Detect which cell encompasses the target text, then output its (X, Y) center coordinate. 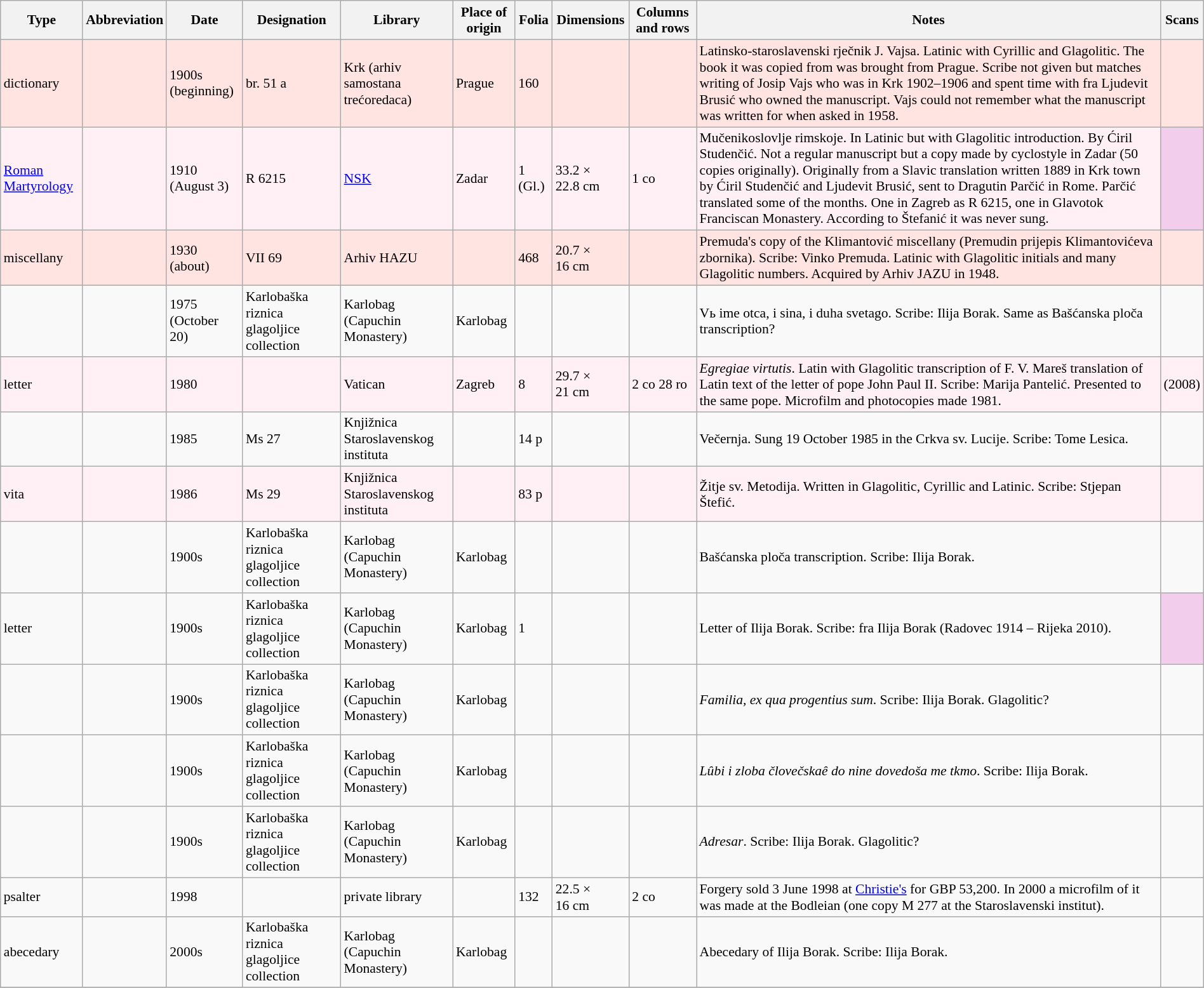
NSK (396, 179)
Večernja. Sung 19 October 1985 in the Crkva sv. Lucije. Scribe: Tome Lesica. (928, 439)
(2008) (1182, 385)
2 co (662, 897)
Adresar. Scribe: Ilija Borak. Glagolitic? (928, 842)
abecedary (42, 952)
8 (533, 385)
Krk (arhiv samostana trećoredaca) (396, 83)
Place of origin (484, 20)
Vь ime otca, i sina, i duha svetago. Scribe: Ilija Borak. Same as Bašćanska ploča transcription? (928, 321)
R 6215 (292, 179)
br. 51 a (292, 83)
1930 (about) (204, 258)
468 (533, 258)
1985 (204, 439)
2 co 28 ro (662, 385)
1980 (204, 385)
1 (Gl.) (533, 179)
Prague (484, 83)
dictionary (42, 83)
1998 (204, 897)
Lûbi i zloba človečskaê do nine dovedoša me tkmo. Scribe: Ilija Borak. (928, 771)
Letter of Ilija Borak. Scribe: fra Ilija Borak (Radovec 1914 – Rijeka 2010). (928, 629)
Arhiv HAZU (396, 258)
private library (396, 897)
psalter (42, 897)
33.2 × 22.8 cm (591, 179)
1910 (August 3) (204, 179)
Ms 27 (292, 439)
Notes (928, 20)
Roman Martyrology (42, 179)
Abecedary of Ilija Borak. Scribe: Ilija Borak. (928, 952)
1986 (204, 494)
Familia, ex qua progentius sum. Scribe: Ilija Borak. Glagolitic? (928, 700)
Dimensions (591, 20)
miscellany (42, 258)
Library (396, 20)
132 (533, 897)
1975 (October 20) (204, 321)
14 p (533, 439)
29.7 × 21 cm (591, 385)
Vatican (396, 385)
VII 69 (292, 258)
Scans (1182, 20)
Zagreb (484, 385)
Type (42, 20)
2000s (204, 952)
83 p (533, 494)
1900s (beginning) (204, 83)
Date (204, 20)
Designation (292, 20)
Columns and rows (662, 20)
Zadar (484, 179)
Folia (533, 20)
Abbreviation (124, 20)
1 co (662, 179)
vita (42, 494)
Ms 29 (292, 494)
22.5 × 16 cm (591, 897)
Bašćanska ploča transcription. Scribe: Ilija Borak. (928, 557)
160 (533, 83)
1 (533, 629)
20.7 × 16 cm (591, 258)
Žitje sv. Metodija. Written in Glagolitic, Cyrillic and Latinic. Scribe: Stjepan Štefić. (928, 494)
